Identify which cell holds the provided text, then report its (X, Y) central coordinate. 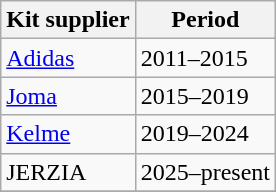
Period (205, 20)
2019–2024 (205, 134)
Joma (68, 96)
2025–present (205, 172)
Kelme (68, 134)
Adidas (68, 58)
2011–2015 (205, 58)
2015–2019 (205, 96)
JERZIA (68, 172)
Kit supplier (68, 20)
